Locate the cell with the specified text and output its [X, Y] center coordinate. 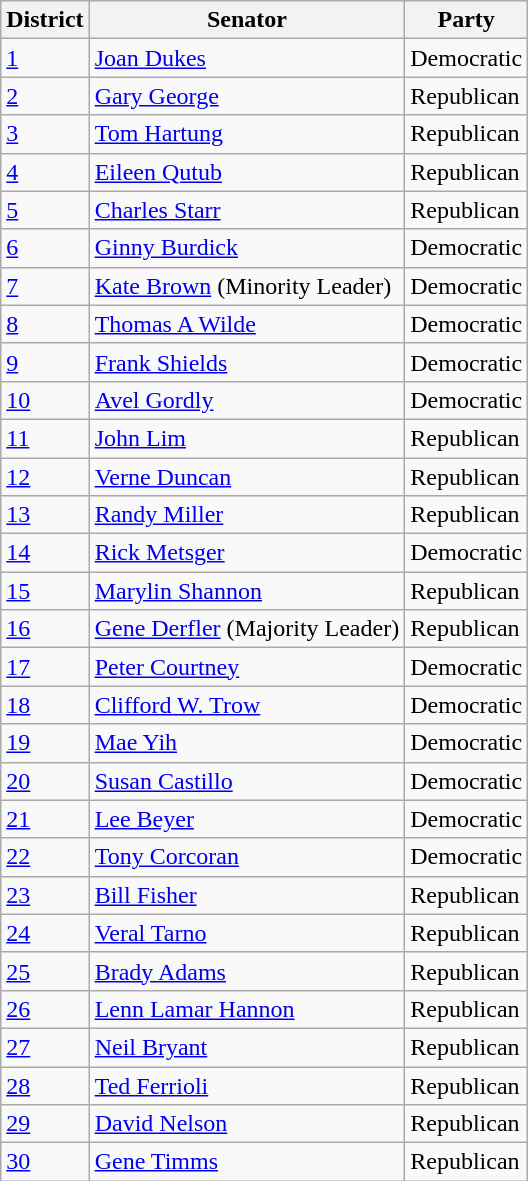
John Lim [247, 438]
Susan Castillo [247, 781]
District [45, 20]
16 [45, 629]
Randy Miller [247, 515]
3 [45, 134]
27 [45, 1047]
Kate Brown (Minority Leader) [247, 286]
25 [45, 971]
Ginny Burdick [247, 248]
Gene Derfler (Majority Leader) [247, 629]
Eileen Qutub [247, 172]
Gary George [247, 96]
Party [466, 20]
24 [45, 933]
28 [45, 1085]
Marylin Shannon [247, 591]
8 [45, 324]
Mae Yih [247, 743]
Bill Fisher [247, 895]
Rick Metsger [247, 553]
Neil Bryant [247, 1047]
9 [45, 362]
Lee Beyer [247, 819]
Senator [247, 20]
Brady Adams [247, 971]
Tom Hartung [247, 134]
5 [45, 210]
Joan Dukes [247, 58]
Verne Duncan [247, 477]
Frank Shields [247, 362]
Lenn Lamar Hannon [247, 1009]
29 [45, 1124]
19 [45, 743]
13 [45, 515]
10 [45, 400]
2 [45, 96]
Avel Gordly [247, 400]
11 [45, 438]
17 [45, 667]
21 [45, 819]
4 [45, 172]
22 [45, 857]
20 [45, 781]
Gene Timms [247, 1162]
Tony Corcoran [247, 857]
1 [45, 58]
18 [45, 705]
Ted Ferrioli [247, 1085]
Peter Courtney [247, 667]
15 [45, 591]
14 [45, 553]
David Nelson [247, 1124]
Clifford W. Trow [247, 705]
6 [45, 248]
30 [45, 1162]
12 [45, 477]
Charles Starr [247, 210]
Veral Tarno [247, 933]
26 [45, 1009]
7 [45, 286]
Thomas A Wilde [247, 324]
23 [45, 895]
